Determine the (X, Y) coordinate at the center of the cell enclosing the given text.  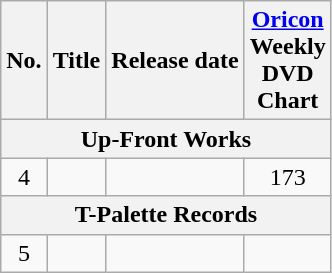
Up-Front Works (166, 139)
No. (24, 60)
173 (288, 177)
Release date (175, 60)
4 (24, 177)
5 (24, 253)
OriconWeeklyDVDChart (288, 60)
Title (76, 60)
T-Palette Records (166, 215)
